Scan for the cell matching the given text and deliver its (x, y) coordinate at center. 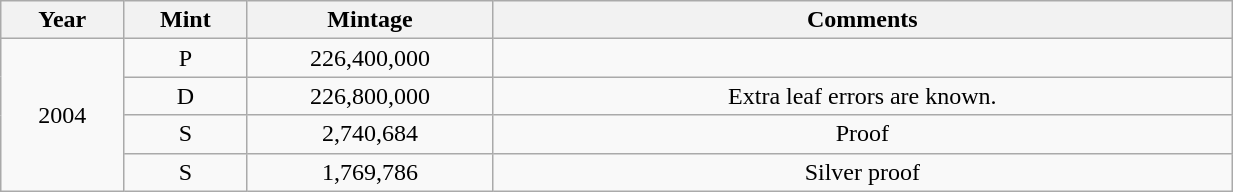
226,800,000 (370, 96)
2,740,684 (370, 134)
D (186, 96)
1,769,786 (370, 172)
P (186, 58)
Silver proof (862, 172)
Mintage (370, 20)
Comments (862, 20)
Mint (186, 20)
Proof (862, 134)
2004 (62, 115)
Extra leaf errors are known. (862, 96)
226,400,000 (370, 58)
Year (62, 20)
